Search for the cell housing the specified text and yield its (X, Y) center coordinate. 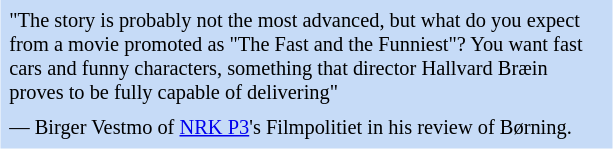
— Birger Vestmo of NRK P3's Filmpolitiet in his review of Børning. (306, 128)
